Provide the [x, y] coordinate of the cell's center where the given text is located.  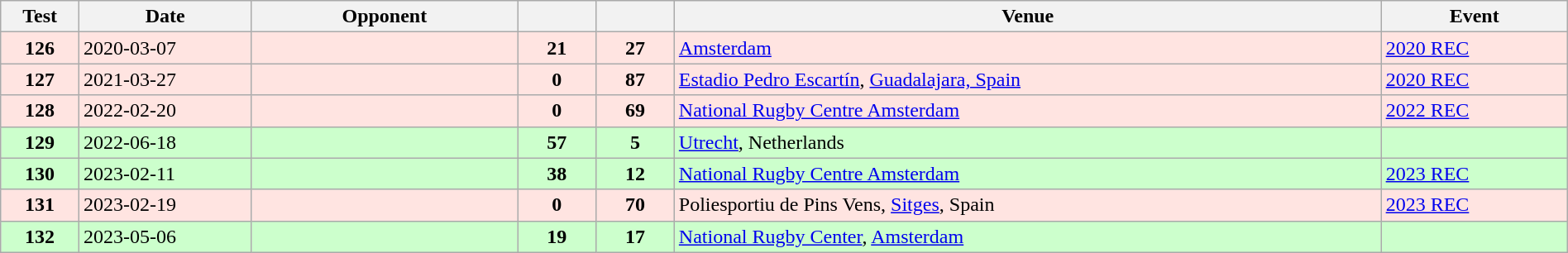
17 [635, 236]
27 [635, 48]
Test [40, 17]
21 [557, 48]
2022-02-20 [165, 111]
National Rugby Center, Amsterdam [1027, 236]
130 [40, 174]
127 [40, 79]
38 [557, 174]
69 [635, 111]
131 [40, 205]
Opponent [385, 17]
2023-02-11 [165, 174]
2022 REC [1474, 111]
70 [635, 205]
19 [557, 236]
128 [40, 111]
12 [635, 174]
2021-03-27 [165, 79]
Amsterdam [1027, 48]
87 [635, 79]
126 [40, 48]
5 [635, 142]
Utrecht, Netherlands [1027, 142]
132 [40, 236]
Estadio Pedro Escartín, Guadalajara, Spain [1027, 79]
Date [165, 17]
57 [557, 142]
129 [40, 142]
2020-03-07 [165, 48]
Poliesportiu de Pins Vens, Sitges, Spain [1027, 205]
2023-02-19 [165, 205]
2022-06-18 [165, 142]
Venue [1027, 17]
Event [1474, 17]
2023-05-06 [165, 236]
